Determine the (X, Y) coordinate at the center of the cell enclosing the given text.  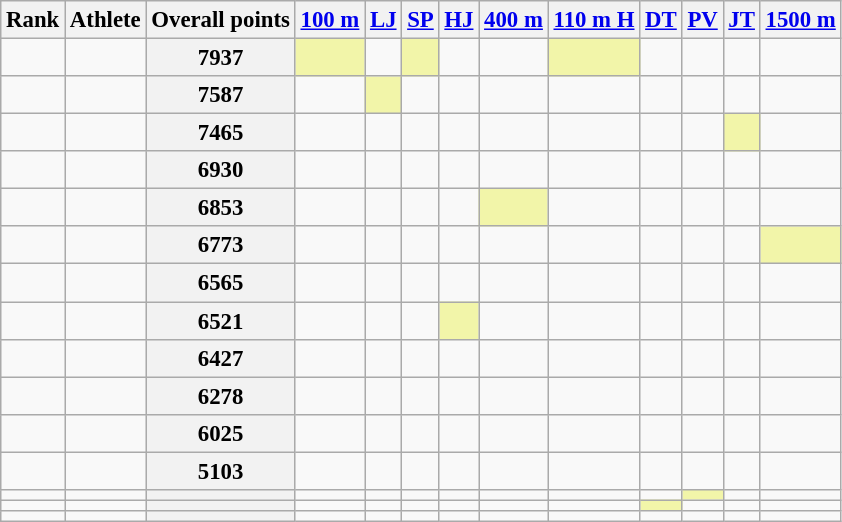
6773 (220, 245)
7587 (220, 95)
PV (702, 20)
5103 (220, 471)
7937 (220, 58)
1500 m (800, 20)
JT (742, 20)
Athlete (106, 20)
LJ (384, 20)
6427 (220, 358)
HJ (459, 20)
6025 (220, 433)
110 m H (594, 20)
400 m (514, 20)
SP (420, 20)
Rank (33, 20)
7465 (220, 133)
Overall points (220, 20)
6565 (220, 283)
6853 (220, 208)
6278 (220, 396)
6521 (220, 321)
6930 (220, 170)
100 m (330, 20)
DT (661, 20)
